Return [X, Y] of the center of cell containing provided text 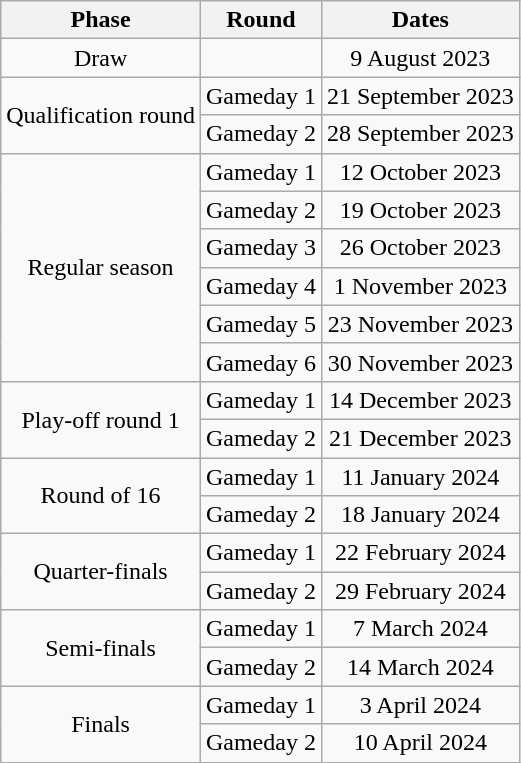
23 November 2023 [420, 324]
14 March 2024 [420, 667]
Finals [101, 724]
Gameday 4 [260, 286]
14 December 2023 [420, 400]
Gameday 3 [260, 248]
Semi-finals [101, 648]
Regular season [101, 267]
Phase [101, 20]
26 October 2023 [420, 248]
10 April 2024 [420, 743]
Draw [101, 58]
19 October 2023 [420, 210]
Round of 16 [101, 496]
3 April 2024 [420, 705]
18 January 2024 [420, 515]
21 September 2023 [420, 96]
9 August 2023 [420, 58]
30 November 2023 [420, 362]
12 October 2023 [420, 172]
Qualification round [101, 115]
7 March 2024 [420, 629]
29 February 2024 [420, 591]
Gameday 6 [260, 362]
1 November 2023 [420, 286]
28 September 2023 [420, 134]
11 January 2024 [420, 477]
Round [260, 20]
Play-off round 1 [101, 419]
21 December 2023 [420, 438]
22 February 2024 [420, 553]
Gameday 5 [260, 324]
Quarter-finals [101, 572]
Dates [420, 20]
